Locate the cell with the specified text and output its [X, Y] center coordinate. 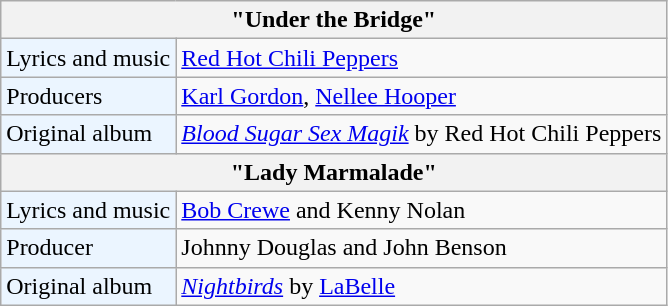
Red Hot Chili Peppers [422, 58]
Bob Crewe and Kenny Nolan [422, 210]
Blood Sugar Sex Magik by Red Hot Chili Peppers [422, 134]
Johnny Douglas and John Benson [422, 248]
"Under the Bridge" [334, 20]
Producers [88, 96]
Karl Gordon, Nellee Hooper [422, 96]
Producer [88, 248]
Nightbirds by LaBelle [422, 286]
"Lady Marmalade" [334, 172]
